Determine the [X, Y] coordinate at the center of the cell enclosing the given text.  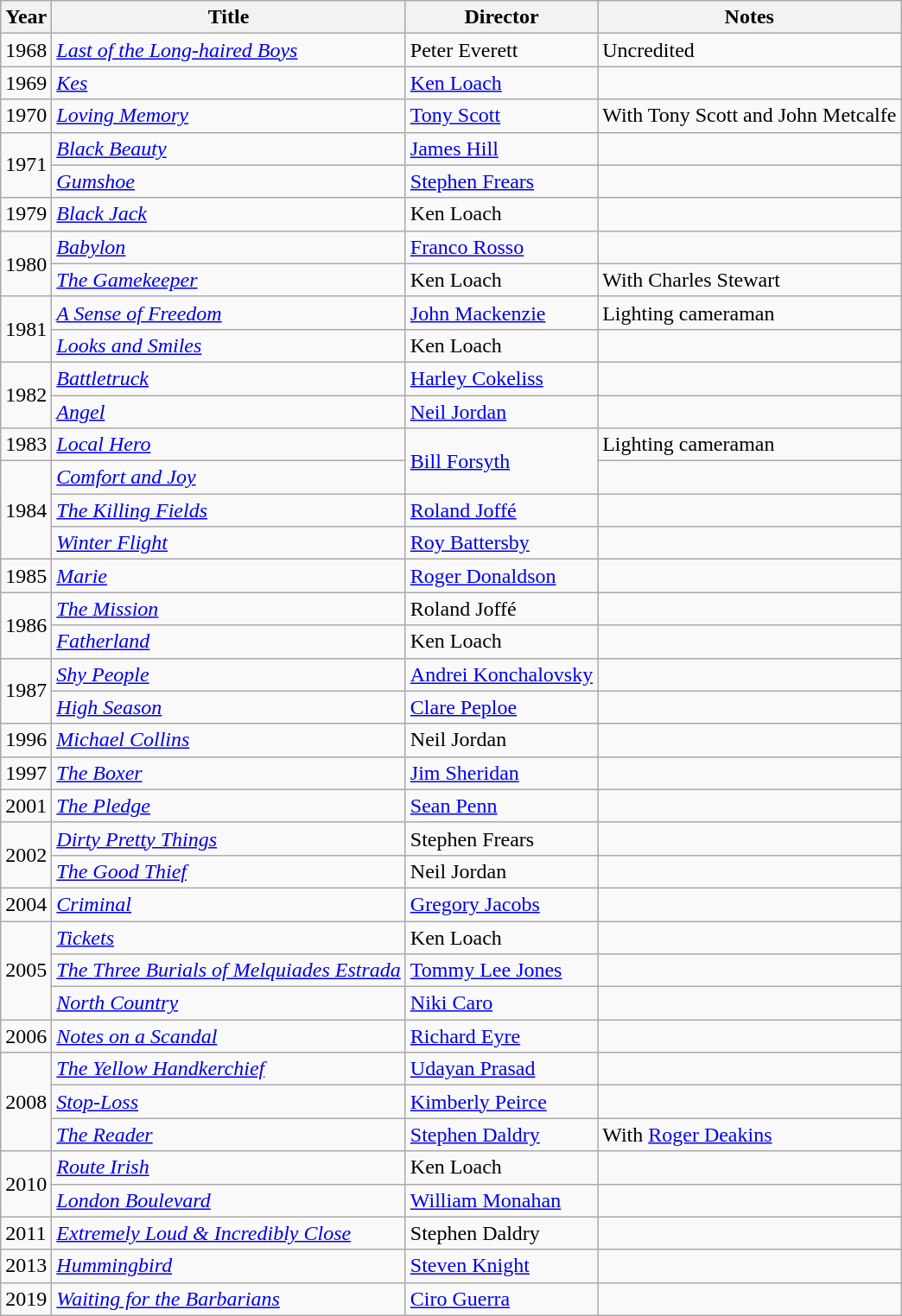
Dirty Pretty Things [229, 838]
Hummingbird [229, 1266]
1982 [26, 395]
1984 [26, 510]
Franco Rosso [501, 247]
John Mackenzie [501, 313]
1985 [26, 576]
1980 [26, 263]
Uncredited [750, 50]
1979 [26, 214]
1970 [26, 116]
Marie [229, 576]
Jim Sheridan [501, 773]
1969 [26, 83]
Looks and Smiles [229, 345]
Bill Forsyth [501, 461]
2002 [26, 855]
William Monahan [501, 1200]
North Country [229, 1003]
The Killing Fields [229, 510]
Extremely Loud & Incredibly Close [229, 1233]
1983 [26, 445]
1997 [26, 773]
Shy People [229, 674]
Director [501, 17]
The Gamekeeper [229, 280]
Loving Memory [229, 116]
Gregory Jacobs [501, 904]
Tickets [229, 937]
1968 [26, 50]
The Pledge [229, 806]
A Sense of Freedom [229, 313]
With Charles Stewart [750, 280]
Niki Caro [501, 1003]
2011 [26, 1233]
Richard Eyre [501, 1036]
Criminal [229, 904]
Notes [750, 17]
2010 [26, 1184]
Peter Everett [501, 50]
2005 [26, 970]
The Mission [229, 609]
1986 [26, 625]
1987 [26, 691]
Route Irish [229, 1167]
Ciro Guerra [501, 1299]
With Tony Scott and John Metcalfe [750, 116]
2013 [26, 1266]
Waiting for the Barbarians [229, 1299]
Sean Penn [501, 806]
Steven Knight [501, 1266]
The Reader [229, 1135]
With Roger Deakins [750, 1135]
London Boulevard [229, 1200]
Comfort and Joy [229, 478]
The Yellow Handkerchief [229, 1069]
Roger Donaldson [501, 576]
Gumshoe [229, 181]
Tommy Lee Jones [501, 971]
1996 [26, 740]
Fatherland [229, 642]
Harley Cokeliss [501, 378]
Last of the Long-haired Boys [229, 50]
Local Hero [229, 445]
1971 [26, 165]
Black Jack [229, 214]
Kimberly Peirce [501, 1102]
Clare Peploe [501, 707]
The Three Burials of Melquiades Estrada [229, 971]
2004 [26, 904]
Stop-Loss [229, 1102]
Year [26, 17]
Andrei Konchalovsky [501, 674]
Babylon [229, 247]
Notes on a Scandal [229, 1036]
Tony Scott [501, 116]
James Hill [501, 149]
2008 [26, 1102]
Michael Collins [229, 740]
Udayan Prasad [501, 1069]
2001 [26, 806]
2019 [26, 1299]
The Boxer [229, 773]
Title [229, 17]
1981 [26, 329]
The Good Thief [229, 871]
Roy Battersby [501, 543]
High Season [229, 707]
Kes [229, 83]
2006 [26, 1036]
Black Beauty [229, 149]
Battletruck [229, 378]
Winter Flight [229, 543]
Angel [229, 412]
